Output the (X, Y) coordinate of the center of the cell containing the given text.  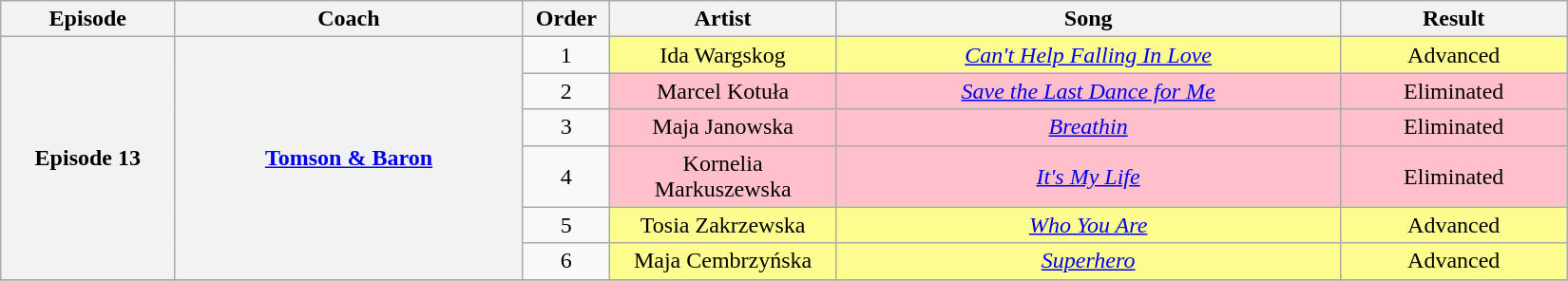
1 (566, 55)
4 (566, 177)
Episode 13 (87, 158)
Can't Help Falling In Love (1089, 55)
Kornelia Markuszewska (723, 177)
Superhero (1089, 261)
Ida Wargskog (723, 55)
5 (566, 225)
Maja Cembrzyńska (723, 261)
Maja Janowska (723, 127)
Artist (723, 19)
Episode (87, 19)
It's My Life (1089, 177)
Coach (349, 19)
Tosia Zakrzewska (723, 225)
Save the Last Dance for Me (1089, 91)
Order (566, 19)
Breathin (1089, 127)
Result (1454, 19)
6 (566, 261)
2 (566, 91)
Song (1089, 19)
Tomson & Baron (349, 158)
Marcel Kotuła (723, 91)
3 (566, 127)
Who You Are (1089, 225)
